Detect which cell encompasses the target text, then output its (X, Y) center coordinate. 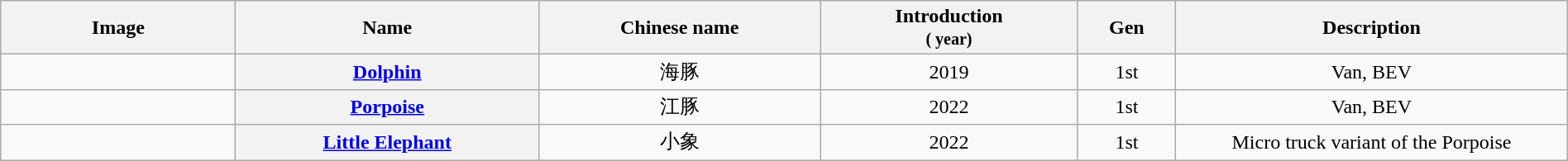
Dolphin (387, 73)
海豚 (680, 73)
Micro truck variant of the Porpoise (1372, 142)
Name (387, 28)
Chinese name (680, 28)
Description (1372, 28)
2019 (949, 73)
江豚 (680, 107)
Image (118, 28)
Introduction( year) (949, 28)
Little Elephant (387, 142)
Gen (1126, 28)
Porpoise (387, 107)
小象 (680, 142)
